For the text-containing cell, return its midpoint in [X, Y] coordinate format. 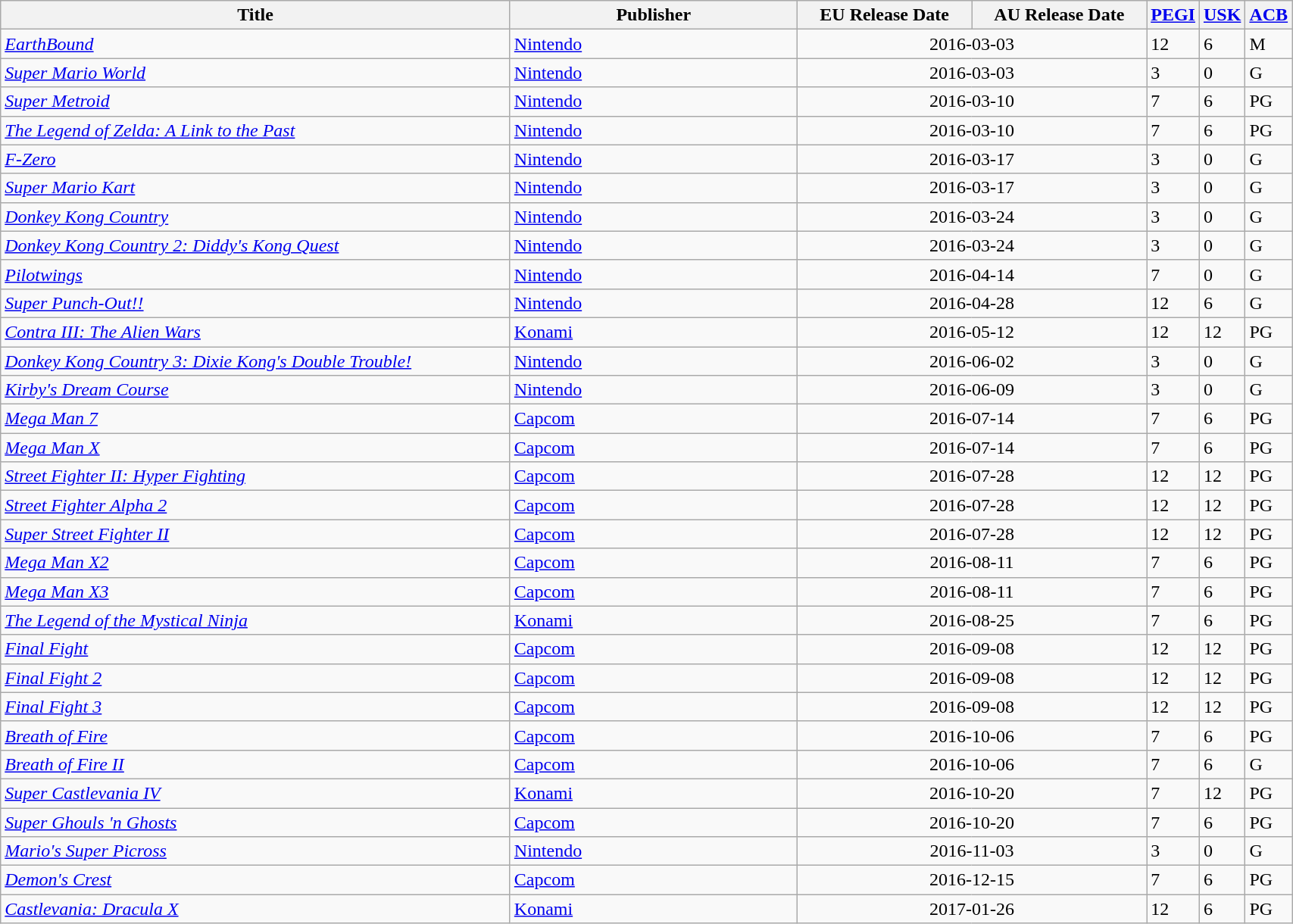
Mario's Super Picross [256, 851]
Super Punch-Out!! [256, 303]
ACB [1269, 15]
USK [1222, 15]
Breath of Fire II [256, 764]
Mega Man X [256, 448]
Demon's Crest [256, 880]
2016-05-12 [971, 332]
Super Street Fighter II [256, 534]
Donkey Kong Country 3: Dixie Kong's Double Trouble! [256, 361]
2016-06-02 [971, 361]
PEGI [1173, 15]
Mega Man X2 [256, 563]
2016-12-15 [971, 880]
Final Fight 2 [256, 678]
Final Fight [256, 649]
2016-11-03 [971, 851]
F-Zero [256, 159]
Street Fighter II: Hyper Fighting [256, 476]
Publisher [653, 15]
The Legend of Zelda: A Link to the Past [256, 130]
2016-06-09 [971, 390]
2016-04-14 [971, 274]
Super Metroid [256, 101]
Final Fight 3 [256, 707]
EarthBound [256, 44]
Title [256, 15]
Street Fighter Alpha 2 [256, 505]
Mega Man X3 [256, 592]
The Legend of the Mystical Ninja [256, 620]
Mega Man 7 [256, 419]
Breath of Fire [256, 735]
Super Mario World [256, 73]
2017-01-26 [971, 909]
Super Mario Kart [256, 188]
Pilotwings [256, 274]
EU Release Date [885, 15]
Kirby's Dream Course [256, 390]
Super Ghouls 'n Ghosts [256, 822]
Castlevania: Dracula X [256, 909]
Donkey Kong Country [256, 217]
AU Release Date [1059, 15]
Contra III: The Alien Wars [256, 332]
2016-04-28 [971, 303]
Super Castlevania IV [256, 793]
M [1269, 44]
2016-08-25 [971, 620]
Donkey Kong Country 2: Diddy's Kong Quest [256, 245]
